Output the [X, Y] coordinate of the center of the cell containing the given text.  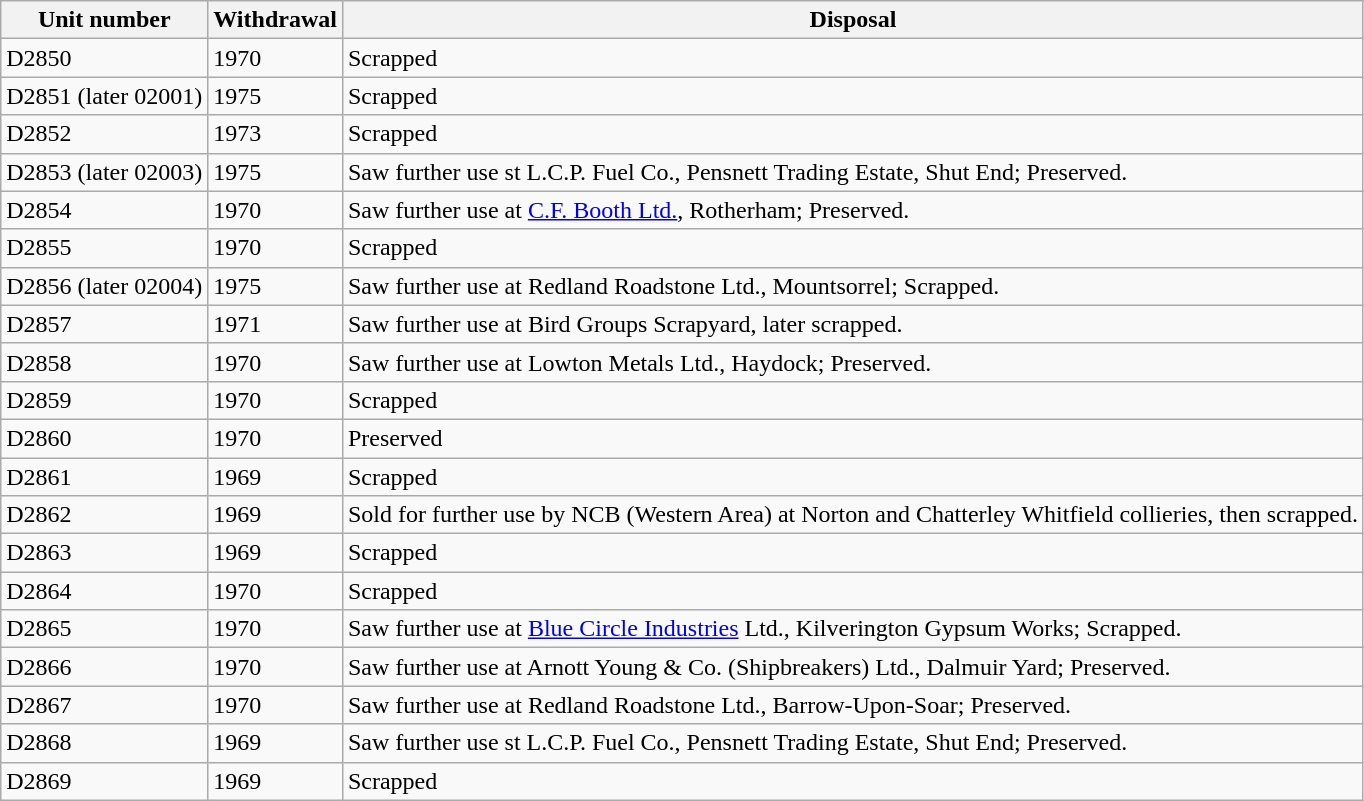
Withdrawal [276, 20]
D2855 [104, 248]
D2865 [104, 629]
Saw further use at Redland Roadstone Ltd., Mountsorrel; Scrapped. [852, 286]
D2856 (later 02004) [104, 286]
D2861 [104, 477]
Saw further use at Lowton Metals Ltd., Haydock; Preserved. [852, 362]
D2868 [104, 743]
Saw further use at Arnott Young & Co. (Shipbreakers) Ltd., Dalmuir Yard; Preserved. [852, 667]
D2869 [104, 781]
D2853 (later 02003) [104, 172]
D2857 [104, 324]
D2858 [104, 362]
D2851 (later 02001) [104, 96]
D2862 [104, 515]
D2852 [104, 134]
D2850 [104, 58]
D2854 [104, 210]
D2863 [104, 553]
Saw further use at Bird Groups Scrapyard, later scrapped. [852, 324]
Saw further use at Redland Roadstone Ltd., Barrow-Upon-Soar; Preserved. [852, 705]
D2866 [104, 667]
Disposal [852, 20]
D2864 [104, 591]
Saw further use at C.F. Booth Ltd., Rotherham; Preserved. [852, 210]
Preserved [852, 438]
1971 [276, 324]
D2867 [104, 705]
Saw further use at Blue Circle Industries Ltd., Kilverington Gypsum Works; Scrapped. [852, 629]
1973 [276, 134]
Unit number [104, 20]
Sold for further use by NCB (Western Area) at Norton and Chatterley Whitfield collieries, then scrapped. [852, 515]
D2860 [104, 438]
D2859 [104, 400]
